Detect which cell encompasses the target text, then output its (x, y) center coordinate. 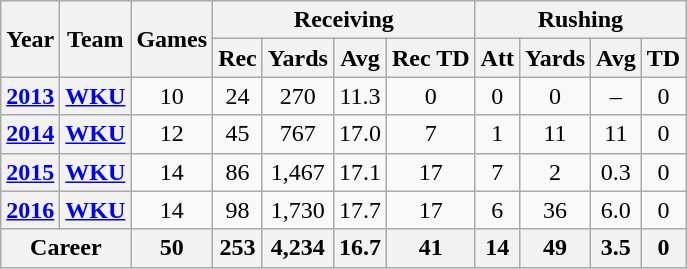
2014 (30, 134)
Games (172, 39)
12 (172, 134)
36 (554, 210)
Team (96, 39)
2 (554, 172)
24 (238, 96)
50 (172, 248)
17.0 (360, 134)
17.7 (360, 210)
– (616, 96)
1,730 (298, 210)
17.1 (360, 172)
767 (298, 134)
Year (30, 39)
Rec (238, 58)
10 (172, 96)
6.0 (616, 210)
Att (497, 58)
45 (238, 134)
11.3 (360, 96)
Rec TD (430, 58)
6 (497, 210)
2013 (30, 96)
Rushing (580, 20)
41 (430, 248)
253 (238, 248)
Receiving (344, 20)
270 (298, 96)
49 (554, 248)
4,234 (298, 248)
2015 (30, 172)
98 (238, 210)
Career (66, 248)
1,467 (298, 172)
2016 (30, 210)
16.7 (360, 248)
86 (238, 172)
1 (497, 134)
0.3 (616, 172)
TD (663, 58)
3.5 (616, 248)
